Locate the cell with the specified text and output its (x, y) center coordinate. 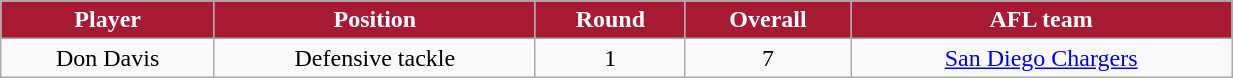
Defensive tackle (374, 58)
San Diego Chargers (1042, 58)
AFL team (1042, 20)
Overall (768, 20)
Player (108, 20)
7 (768, 58)
1 (610, 58)
Round (610, 20)
Position (374, 20)
Don Davis (108, 58)
